Scan for the cell matching the given text and deliver its [x, y] coordinate at center. 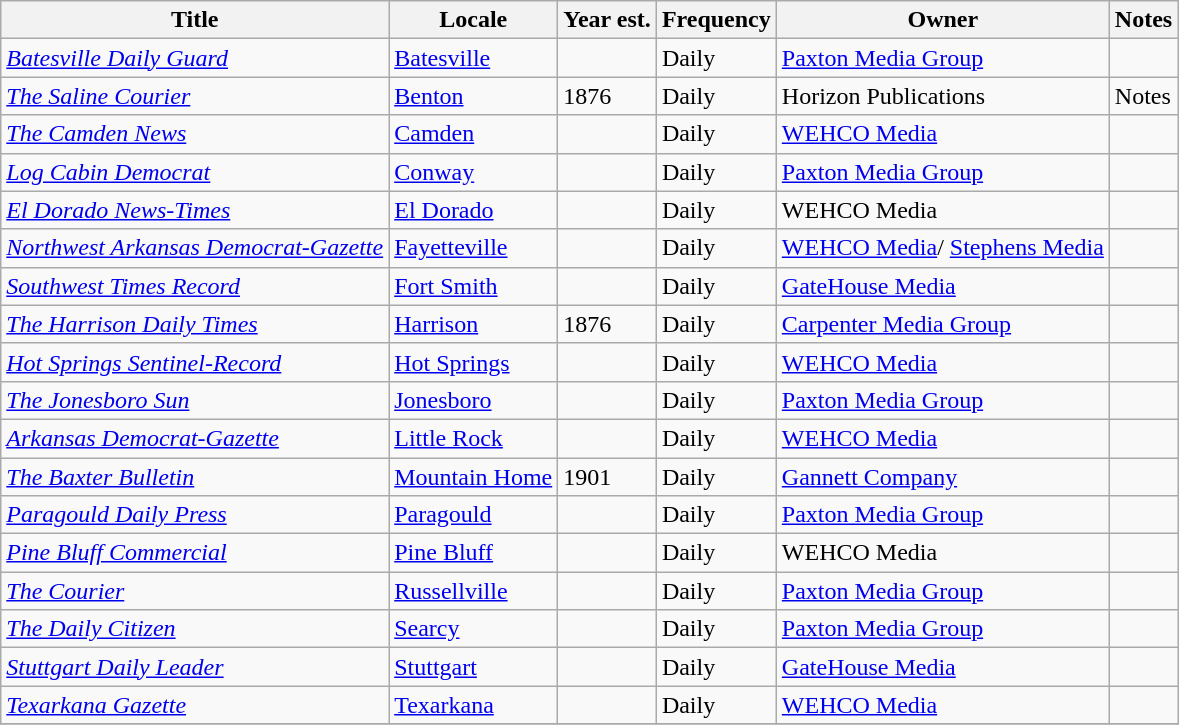
Frequency [716, 20]
Title [195, 20]
The Camden News [195, 134]
Texarkana Gazette [195, 705]
Paragould [474, 515]
Hot Springs Sentinel-Record [195, 362]
The Saline Courier [195, 96]
The Daily Citizen [195, 629]
WEHCO Media/ Stephens Media [942, 248]
Log Cabin Democrat [195, 172]
Gannett Company [942, 477]
Russellville [474, 591]
Texarkana [474, 705]
Horizon Publications [942, 96]
Hot Springs [474, 362]
Little Rock [474, 438]
The Jonesboro Sun [195, 400]
Mountain Home [474, 477]
The Courier [195, 591]
Stuttgart Daily Leader [195, 667]
Year est. [608, 20]
The Harrison Daily Times [195, 324]
Fort Smith [474, 286]
Arkansas Democrat-Gazette [195, 438]
Fayetteville [474, 248]
Jonesboro [474, 400]
El Dorado [474, 210]
Batesville Daily Guard [195, 58]
Carpenter Media Group [942, 324]
The Baxter Bulletin [195, 477]
Camden [474, 134]
Stuttgart [474, 667]
Paragould Daily Press [195, 515]
Southwest Times Record [195, 286]
Conway [474, 172]
Owner [942, 20]
Benton [474, 96]
Harrison [474, 324]
Batesville [474, 58]
1901 [608, 477]
Pine Bluff [474, 553]
Northwest Arkansas Democrat-Gazette [195, 248]
Pine Bluff Commercial [195, 553]
Searcy [474, 629]
El Dorado News-Times [195, 210]
Locale [474, 20]
